Output the (x, y) coordinate of the center of the cell containing the given text.  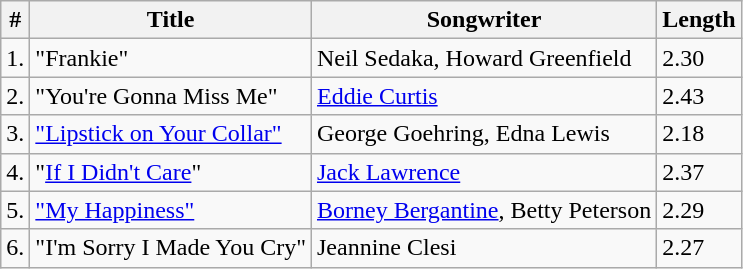
2.27 (699, 248)
2. (16, 96)
Songwriter (484, 20)
Borney Bergantine, Betty Peterson (484, 210)
2.30 (699, 58)
"You're Gonna Miss Me" (171, 96)
1. (16, 58)
2.29 (699, 210)
"Lipstick on Your Collar" (171, 134)
Title (171, 20)
# (16, 20)
Length (699, 20)
Eddie Curtis (484, 96)
6. (16, 248)
4. (16, 172)
5. (16, 210)
"If I Didn't Care" (171, 172)
"My Happiness" (171, 210)
2.43 (699, 96)
2.37 (699, 172)
Jeannine Clesi (484, 248)
George Goehring, Edna Lewis (484, 134)
Jack Lawrence (484, 172)
"Frankie" (171, 58)
3. (16, 134)
Neil Sedaka, Howard Greenfield (484, 58)
"I'm Sorry I Made You Cry" (171, 248)
2.18 (699, 134)
